For the text-containing cell, return its midpoint in (x, y) coordinate format. 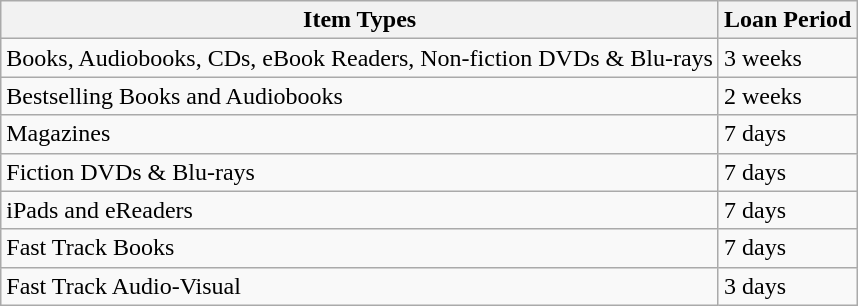
2 weeks (787, 96)
3 weeks (787, 58)
Books, Audiobooks, CDs, eBook Readers, Non-fiction DVDs & Blu-rays (360, 58)
Item Types (360, 20)
Fast Track Audio-Visual (360, 286)
Magazines (360, 134)
Fiction DVDs & Blu-rays (360, 172)
Loan Period (787, 20)
iPads and eReaders (360, 210)
3 days (787, 286)
Fast Track Books (360, 248)
Bestselling Books and Audiobooks (360, 96)
